Locate the cell with the specified text and output its (x, y) center coordinate. 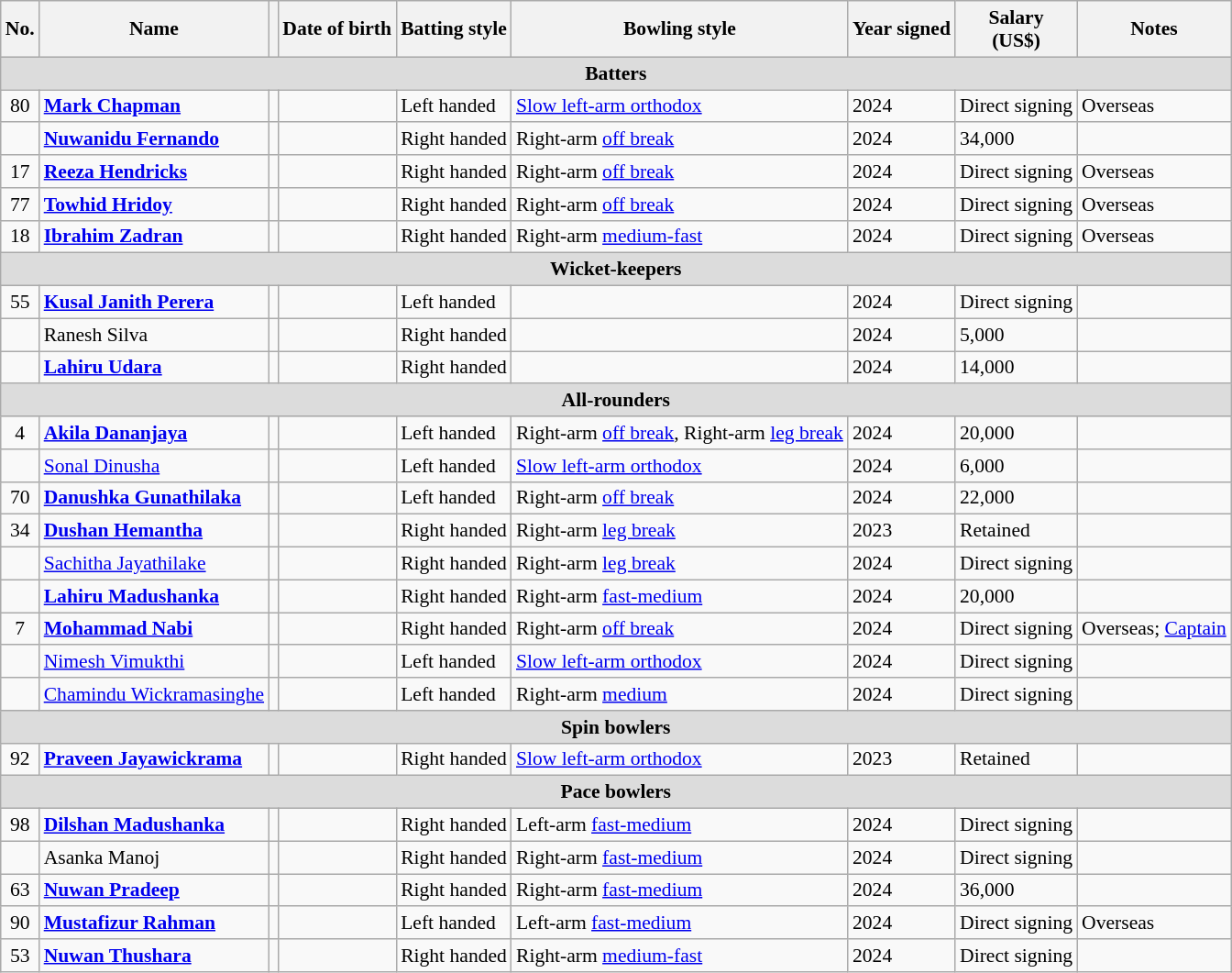
Ibrahim Zadran (154, 237)
Lahiru Udara (154, 368)
Danushka Gunathilaka (154, 498)
17 (20, 171)
18 (20, 237)
Spin bowlers (616, 727)
Bowling style (680, 29)
Mustafizur Rahman (154, 923)
Name (154, 29)
Pace bowlers (616, 792)
Right-arm off break, Right-arm leg break (680, 433)
Nuwanidu Fernando (154, 139)
14,000 (1016, 368)
Nuwan Pradeep (154, 890)
Dushan Hemantha (154, 531)
Overseas; Captain (1154, 629)
Right-arm medium (680, 694)
6,000 (1016, 466)
36,000 (1016, 890)
34 (20, 531)
No. (20, 29)
55 (20, 303)
Dilshan Madushanka (154, 825)
Praveen Jayawickrama (154, 759)
Sachitha Jayathilake (154, 564)
Mohammad Nabi (154, 629)
Notes (1154, 29)
Ranesh Silva (154, 335)
5,000 (1016, 335)
Nuwan Thushara (154, 956)
Nimesh Vimukthi (154, 662)
70 (20, 498)
Year signed (902, 29)
Date of birth (337, 29)
Batting style (454, 29)
Sonal Dinusha (154, 466)
Reeza Hendricks (154, 171)
77 (20, 205)
7 (20, 629)
22,000 (1016, 498)
Towhid Hridoy (154, 205)
Lahiru Madushanka (154, 596)
53 (20, 956)
Batters (616, 73)
Asanka Manoj (154, 857)
Wicket-keepers (616, 270)
Chamindu Wickramasinghe (154, 694)
Mark Chapman (154, 106)
90 (20, 923)
Kusal Janith Perera (154, 303)
All-rounders (616, 401)
Salary (US$) (1016, 29)
34,000 (1016, 139)
80 (20, 106)
63 (20, 890)
98 (20, 825)
92 (20, 759)
4 (20, 433)
Akila Dananjaya (154, 433)
